From the cell containing the given text, extract its center point as (X, Y) coordinate. 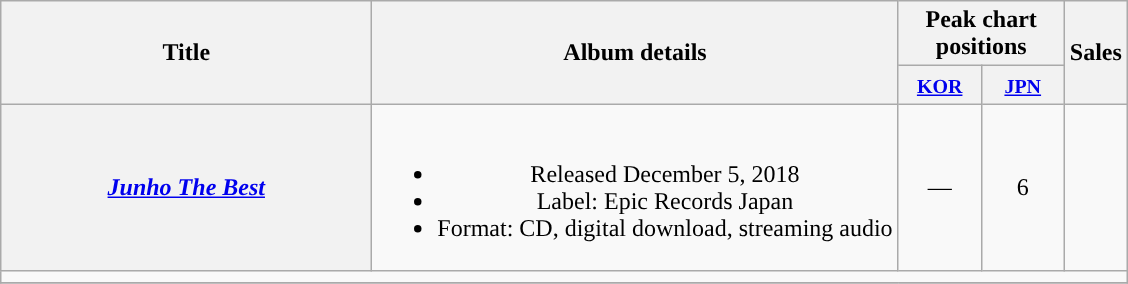
Sales (1096, 52)
Album details (635, 52)
Junho The Best (186, 188)
Title (186, 52)
Peak chart positions (981, 34)
KOR (940, 85)
6 (1022, 188)
Released December 5, 2018 Label: Epic Records JapanFormat: CD, digital download, streaming audio (635, 188)
JPN (1022, 85)
— (940, 188)
